Return the [X, Y] coordinate for the center point of the cell that contains the specified text.  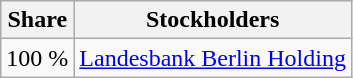
100 % [38, 58]
Share [38, 20]
Stockholders [213, 20]
Landesbank Berlin Holding [213, 58]
